Extract the (X, Y) coordinate from the center of the cell holding the provided text.  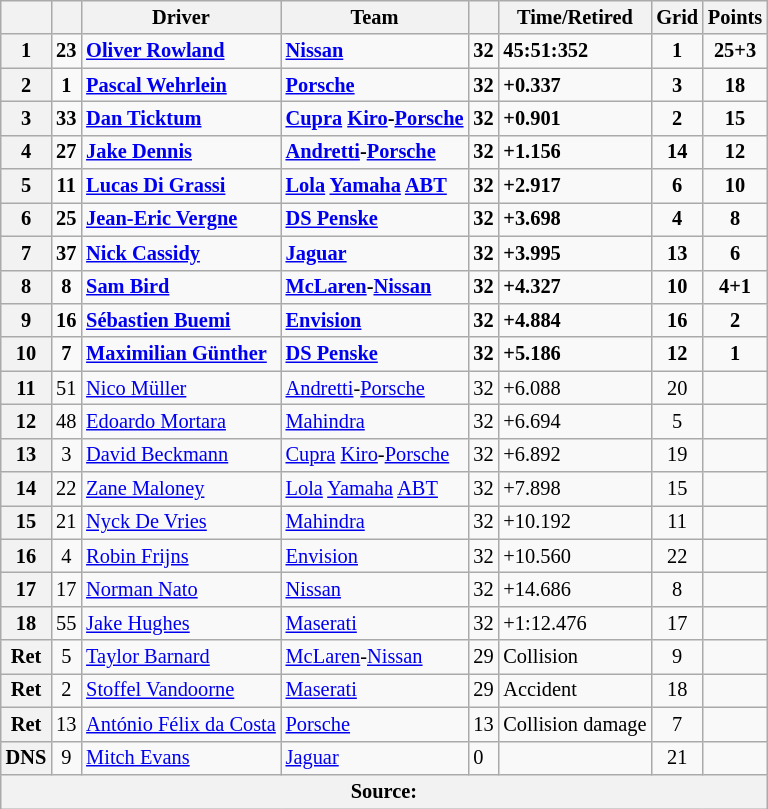
+1:12.476 (574, 623)
Driver (180, 17)
António Félix da Costa (180, 724)
Nick Cassidy (180, 253)
Lucas Di Grassi (180, 186)
23 (66, 51)
+1.156 (574, 152)
Norman Nato (180, 589)
Zane Maloney (180, 489)
Collision damage (574, 724)
Stoffel Vandoorne (180, 690)
+6.892 (574, 455)
25 (66, 219)
25+3 (735, 51)
Source: (384, 791)
Time/Retired (574, 17)
Jake Hughes (180, 623)
Sébastien Buemi (180, 320)
4+1 (735, 287)
Jean-Eric Vergne (180, 219)
+5.186 (574, 354)
+3.698 (574, 219)
Team (375, 17)
Edoardo Mortara (180, 421)
Nico Müller (180, 388)
+3.995 (574, 253)
Maximilian Günther (180, 354)
+4.327 (574, 287)
27 (66, 152)
+4.884 (574, 320)
+2.917 (574, 186)
37 (66, 253)
Points (735, 17)
Collision (574, 657)
+6.694 (574, 421)
Grid (677, 17)
0 (483, 758)
Pascal Wehrlein (180, 85)
45:51:352 (574, 51)
David Beckmann (180, 455)
Jake Dennis (180, 152)
+7.898 (574, 489)
48 (66, 421)
+10.560 (574, 556)
Oliver Rowland (180, 51)
+10.192 (574, 522)
20 (677, 388)
DNS (26, 758)
+0.901 (574, 118)
Taylor Barnard (180, 657)
Accident (574, 690)
Dan Ticktum (180, 118)
19 (677, 455)
Sam Bird (180, 287)
33 (66, 118)
+0.337 (574, 85)
51 (66, 388)
+14.686 (574, 589)
Robin Frijns (180, 556)
55 (66, 623)
Mitch Evans (180, 758)
+6.088 (574, 388)
Nyck De Vries (180, 522)
